Locate the cell with the specified text and output its (x, y) center coordinate. 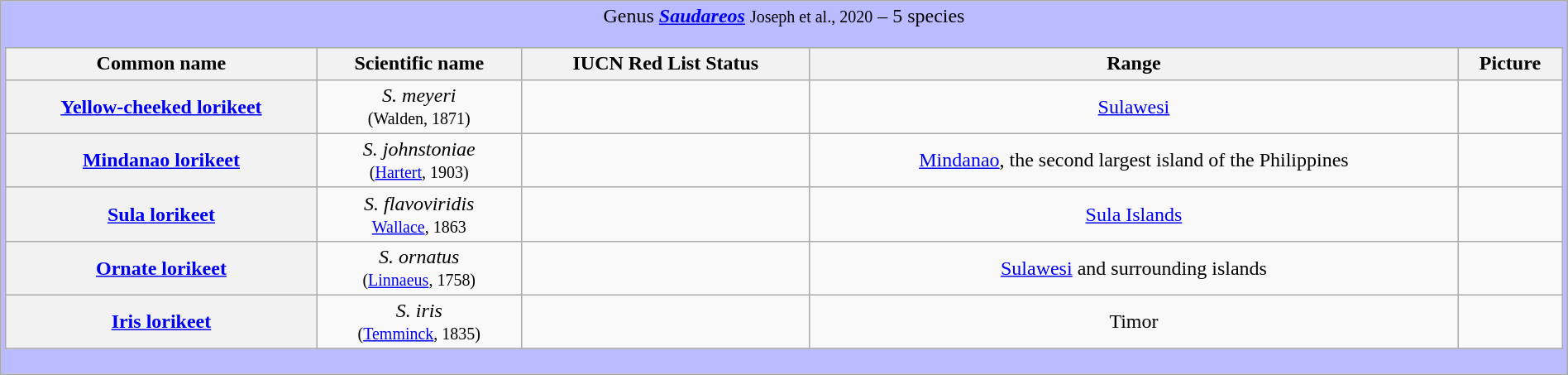
Sulawesi and surrounding islands (1134, 268)
IUCN Red List Status (666, 64)
Range (1134, 64)
Scientific name (419, 64)
Sulawesi (1134, 106)
Mindanao, the second largest island of the Philippines (1134, 161)
Mindanao lorikeet (161, 161)
Sula lorikeet (161, 214)
Common name (161, 64)
Picture (1510, 64)
S. johnstoniae (Hartert, 1903) (419, 161)
S. iris (Temminck, 1835) (419, 321)
Timor (1134, 321)
S. flavoviridis Wallace, 1863 (419, 214)
S. meyeri (Walden, 1871) (419, 106)
Sula Islands (1134, 214)
Iris lorikeet (161, 321)
Ornate lorikeet (161, 268)
Yellow-cheeked lorikeet (161, 106)
S. ornatus (Linnaeus, 1758) (419, 268)
